Extract the [x, y] coordinate from the center of the cell holding the provided text.  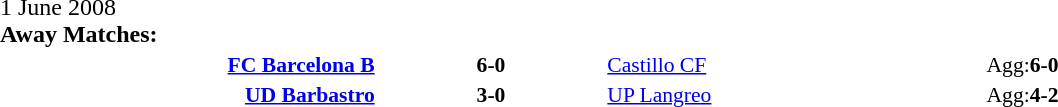
Castillo CF [795, 64]
6-0 [492, 64]
